Pinpoint the cell where the given text exists, returning its (X, Y) midpoint coordinate. 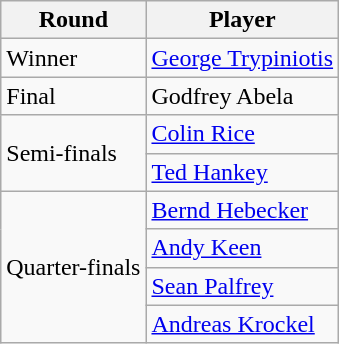
George Trypiniotis (242, 58)
Bernd Hebecker (242, 210)
Player (242, 20)
Andreas Krockel (242, 324)
Semi-finals (74, 153)
Andy Keen (242, 248)
Winner (74, 58)
Final (74, 96)
Godfrey Abela (242, 96)
Sean Palfrey (242, 286)
Quarter-finals (74, 267)
Ted Hankey (242, 172)
Round (74, 20)
Colin Rice (242, 134)
